Find where the given text appears and provide that cell's center as [X, Y] coordinate. 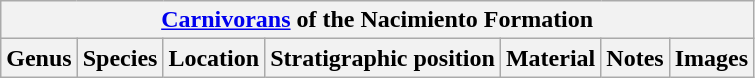
Material [550, 58]
Genus [39, 58]
Location [214, 58]
Images [711, 58]
Notes [635, 58]
Species [120, 58]
Carnivorans of the Nacimiento Formation [378, 20]
Stratigraphic position [383, 58]
